Scan for the cell matching the given text and deliver its (x, y) coordinate at center. 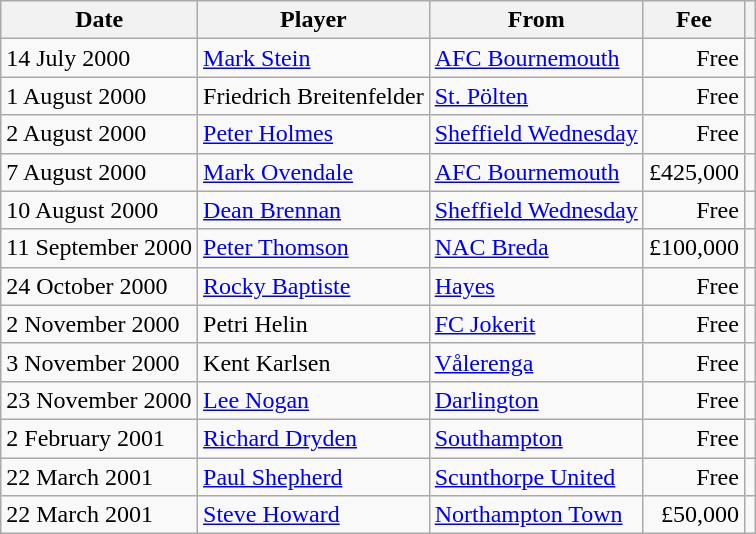
Steve Howard (314, 515)
Vålerenga (536, 362)
Peter Thomson (314, 248)
Mark Ovendale (314, 172)
Scunthorpe United (536, 477)
Petri Helin (314, 324)
Richard Dryden (314, 438)
Kent Karlsen (314, 362)
£50,000 (694, 515)
Paul Shepherd (314, 477)
2 August 2000 (100, 134)
10 August 2000 (100, 210)
Fee (694, 20)
Mark Stein (314, 58)
Dean Brennan (314, 210)
7 August 2000 (100, 172)
Player (314, 20)
Friedrich Breitenfelder (314, 96)
14 July 2000 (100, 58)
£425,000 (694, 172)
St. Pölten (536, 96)
3 November 2000 (100, 362)
11 September 2000 (100, 248)
Rocky Baptiste (314, 286)
2 February 2001 (100, 438)
FC Jokerit (536, 324)
Peter Holmes (314, 134)
Northampton Town (536, 515)
£100,000 (694, 248)
Lee Nogan (314, 400)
2 November 2000 (100, 324)
1 August 2000 (100, 96)
23 November 2000 (100, 400)
Date (100, 20)
Hayes (536, 286)
24 October 2000 (100, 286)
From (536, 20)
Darlington (536, 400)
Southampton (536, 438)
NAC Breda (536, 248)
